Search for the cell housing the specified text and yield its (X, Y) center coordinate. 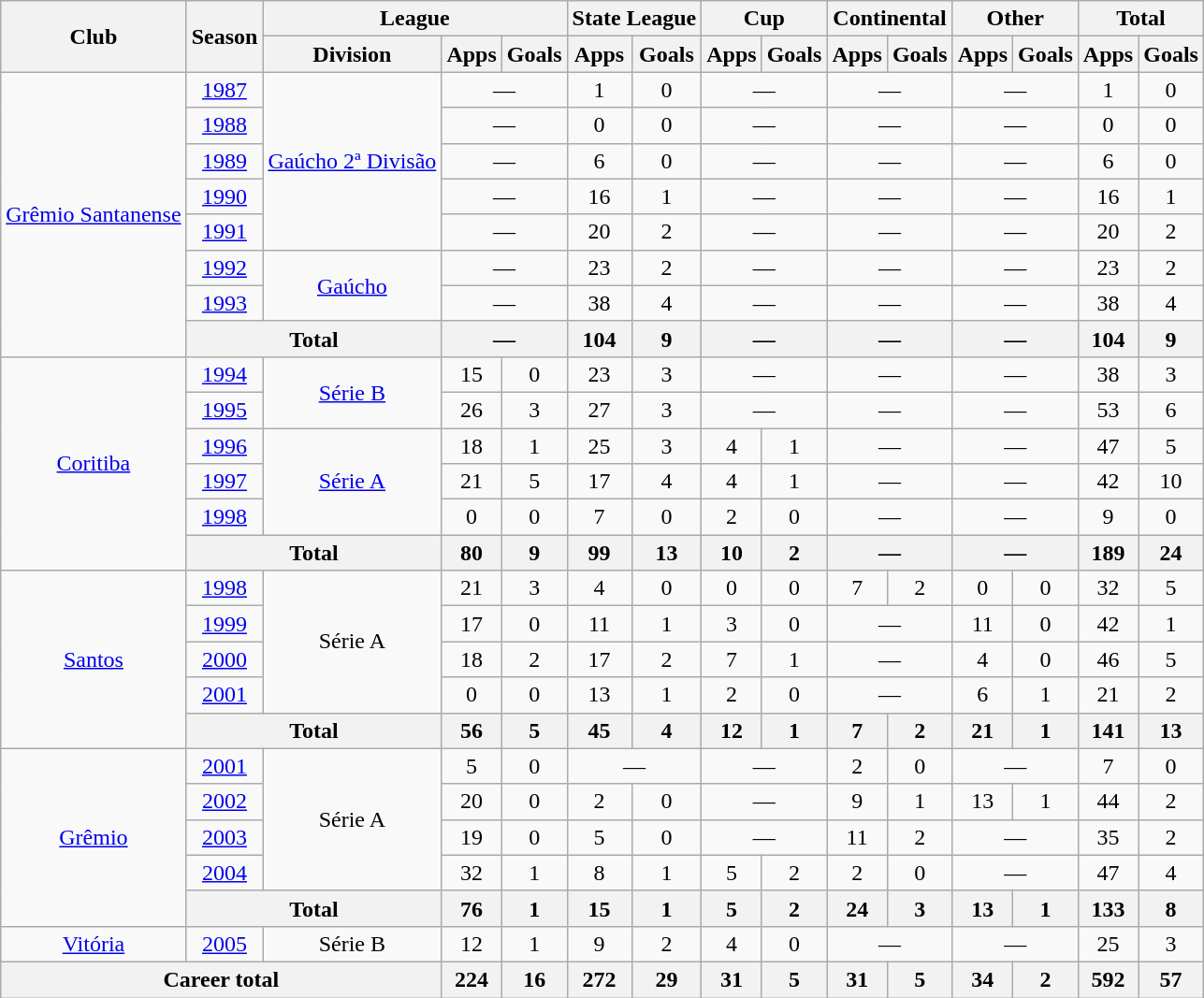
224 (471, 979)
76 (471, 908)
29 (666, 979)
Grêmio Santanense (94, 214)
Division (352, 54)
Cup (764, 19)
2004 (225, 873)
141 (1108, 730)
1991 (225, 232)
Grêmio (94, 837)
46 (1108, 659)
133 (1108, 908)
Gaúcho 2ª Divisão (352, 161)
1993 (225, 303)
Santos (94, 659)
2000 (225, 659)
45 (599, 730)
272 (599, 979)
2005 (225, 944)
Coritiba (94, 463)
56 (471, 730)
1994 (225, 374)
1987 (225, 90)
1990 (225, 196)
1995 (225, 410)
53 (1108, 410)
Career total (221, 979)
Vitória (94, 944)
Other (1015, 19)
1999 (225, 624)
26 (471, 410)
1996 (225, 446)
19 (471, 837)
State League (634, 19)
Club (94, 36)
1997 (225, 482)
27 (599, 410)
2002 (225, 802)
44 (1108, 802)
1989 (225, 161)
Gaúcho (352, 285)
592 (1108, 979)
2003 (225, 837)
1992 (225, 268)
189 (1108, 553)
57 (1171, 979)
99 (599, 553)
Season (225, 36)
League (415, 19)
34 (982, 979)
1988 (225, 125)
80 (471, 553)
35 (1108, 837)
Continental (890, 19)
